Determine the [X, Y] coordinate at the center of the cell enclosing the given text.  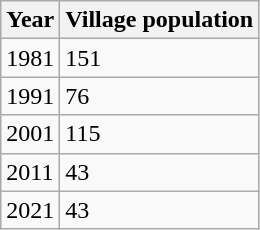
115 [160, 134]
1991 [30, 96]
2001 [30, 134]
2021 [30, 210]
2011 [30, 172]
Year [30, 20]
76 [160, 96]
1981 [30, 58]
Village population [160, 20]
151 [160, 58]
